Return (x, y) of the center of cell containing provided text 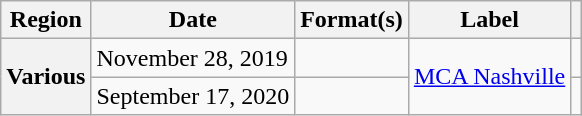
Various (46, 77)
Region (46, 20)
Date (193, 20)
Label (489, 20)
November 28, 2019 (193, 58)
Format(s) (352, 20)
MCA Nashville (489, 77)
September 17, 2020 (193, 96)
